Return the [x, y] coordinate for the center point of the cell that contains the specified text.  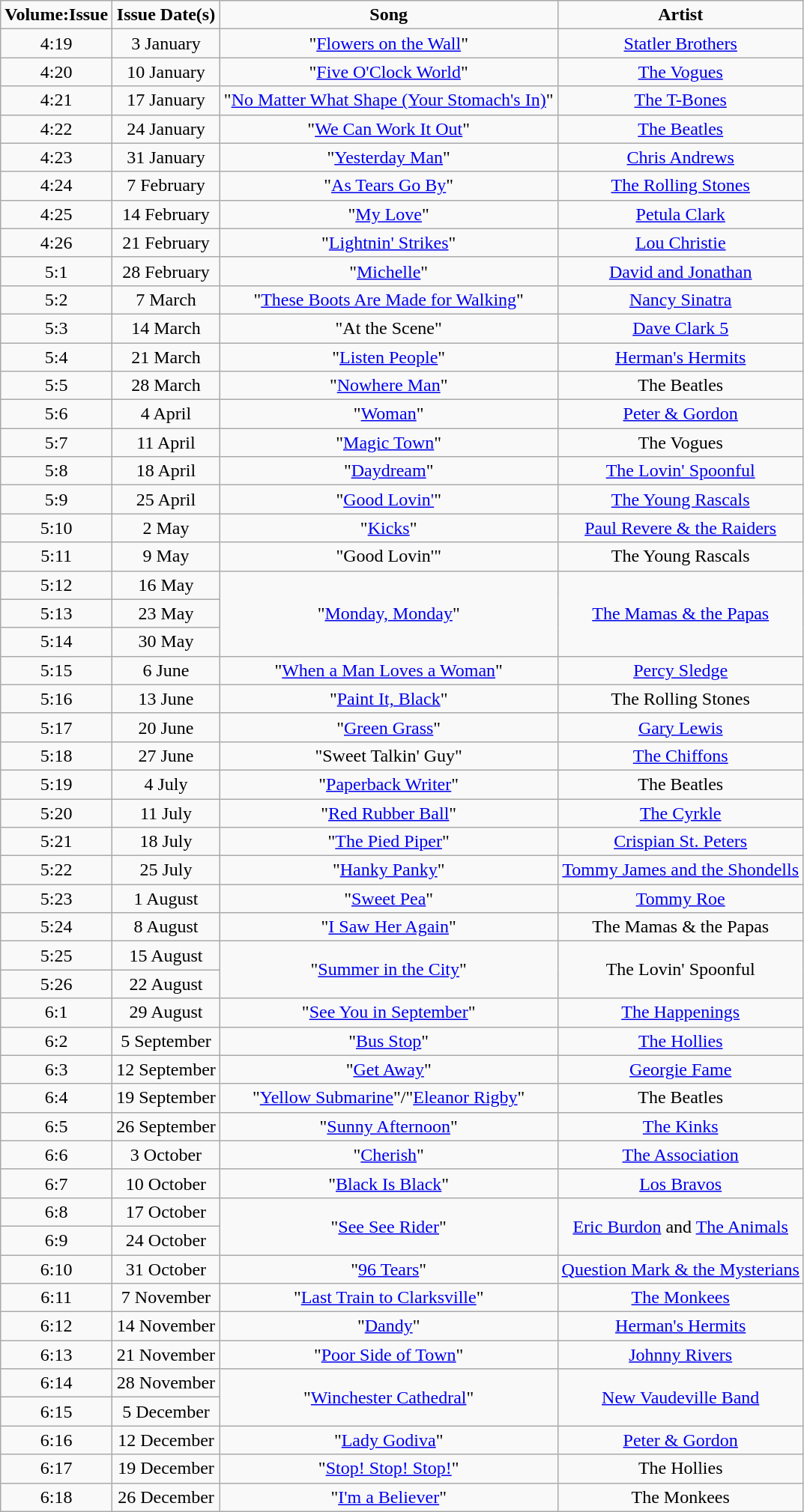
21 November [166, 1355]
12 December [166, 1440]
5:7 [57, 443]
6:6 [57, 1155]
"Hanky Panky" [388, 870]
Issue Date(s) [166, 15]
5:19 [57, 784]
14 February [166, 214]
Volume:Issue [57, 15]
4:24 [57, 186]
25 July [166, 870]
Percy Sledge [680, 670]
5:6 [57, 414]
27 June [166, 756]
4:25 [57, 214]
4 April [166, 414]
"Magic Town" [388, 443]
Dave Clark 5 [680, 328]
6:3 [57, 1069]
6:2 [57, 1041]
10 January [166, 72]
24 January [166, 129]
25 April [166, 500]
4:26 [57, 243]
18 July [166, 842]
"Listen People" [388, 357]
5:13 [57, 613]
5:4 [57, 357]
"We Can Work It Out" [388, 129]
The T-Bones [680, 100]
"Nowhere Man" [388, 386]
5:22 [57, 870]
2 May [166, 528]
5:25 [57, 956]
6:9 [57, 1240]
The Kinks [680, 1126]
Statler Brothers [680, 43]
3 October [166, 1155]
4:23 [57, 157]
10 October [166, 1183]
9 May [166, 556]
6:17 [57, 1469]
5:15 [57, 670]
Georgie Fame [680, 1069]
21 March [166, 357]
"Paperback Writer" [388, 784]
5:5 [57, 386]
"See See Rider" [388, 1226]
"Stop! Stop! Stop!" [388, 1469]
Johnny Rivers [680, 1355]
6:5 [57, 1126]
6:15 [57, 1412]
"Woman" [388, 414]
Tommy James and the Shondells [680, 870]
30 May [166, 642]
6:1 [57, 1012]
Song [388, 15]
Los Bravos [680, 1183]
"Bus Stop" [388, 1041]
28 February [166, 271]
"Dandy" [388, 1326]
7 February [166, 186]
5:2 [57, 300]
"See You in September" [388, 1012]
6:13 [57, 1355]
"The Pied Piper" [388, 842]
"Poor Side of Town" [388, 1355]
4 July [166, 784]
7 November [166, 1298]
6:18 [57, 1497]
29 August [166, 1012]
"Get Away" [388, 1069]
5:8 [57, 471]
5:17 [57, 727]
17 October [166, 1212]
"Cherish" [388, 1155]
5:14 [57, 642]
4:19 [57, 43]
26 September [166, 1126]
5:26 [57, 984]
"96 Tears" [388, 1269]
1 August [166, 899]
22 August [166, 984]
The Chiffons [680, 756]
5:24 [57, 927]
"Monday, Monday" [388, 613]
Nancy Sinatra [680, 300]
7 March [166, 300]
6:8 [57, 1212]
"Black Is Black" [388, 1183]
6:10 [57, 1269]
The Happenings [680, 1012]
"Paint It, Black" [388, 699]
5:16 [57, 699]
"Michelle" [388, 271]
26 December [166, 1497]
"Daydream" [388, 471]
"Five O'Clock World" [388, 72]
The Cyrkle [680, 813]
Artist [680, 15]
5:11 [57, 556]
"Red Rubber Ball" [388, 813]
19 December [166, 1469]
8 August [166, 927]
Question Mark & the Mysterians [680, 1269]
Crispian St. Peters [680, 842]
5 December [166, 1412]
11 July [166, 813]
Chris Andrews [680, 157]
31 October [166, 1269]
Eric Burdon and The Animals [680, 1226]
15 August [166, 956]
Petula Clark [680, 214]
20 June [166, 727]
5:20 [57, 813]
5:21 [57, 842]
23 May [166, 613]
5:10 [57, 528]
5:1 [57, 271]
6:16 [57, 1440]
"Sunny Afternoon" [388, 1126]
David and Jonathan [680, 271]
6:7 [57, 1183]
6:11 [57, 1298]
14 March [166, 328]
"Sweet Pea" [388, 899]
3 January [166, 43]
12 September [166, 1069]
5:9 [57, 500]
24 October [166, 1240]
4:21 [57, 100]
"Last Train to Clarksville" [388, 1298]
6:14 [57, 1383]
Lou Christie [680, 243]
"No Matter What Shape (Your Stomach's In)" [388, 100]
"I Saw Her Again" [388, 927]
"At the Scene" [388, 328]
"Lady Godiva" [388, 1440]
"Winchester Cathedral" [388, 1397]
"My Love" [388, 214]
Paul Revere & the Raiders [680, 528]
14 November [166, 1326]
6 June [166, 670]
"Green Grass" [388, 727]
"Lightnin' Strikes" [388, 243]
6:12 [57, 1326]
5:12 [57, 585]
4:22 [57, 129]
5:23 [57, 899]
31 January [166, 157]
4:20 [57, 72]
5:3 [57, 328]
5:18 [57, 756]
"As Tears Go By" [388, 186]
New Vaudeville Band [680, 1397]
17 January [166, 100]
"Yellow Submarine"/"Eleanor Rigby" [388, 1098]
18 April [166, 471]
6:4 [57, 1098]
Gary Lewis [680, 727]
5 September [166, 1041]
19 September [166, 1098]
13 June [166, 699]
11 April [166, 443]
"Sweet Talkin' Guy" [388, 756]
"Flowers on the Wall" [388, 43]
"Kicks" [388, 528]
"These Boots Are Made for Walking" [388, 300]
"Yesterday Man" [388, 157]
"When a Man Loves a Woman" [388, 670]
"Summer in the City" [388, 970]
21 February [166, 243]
28 November [166, 1383]
Tommy Roe [680, 899]
The Association [680, 1155]
28 March [166, 386]
"I'm a Believer" [388, 1497]
16 May [166, 585]
